Return the [X, Y] coordinate for the center point of the cell that contains the specified text.  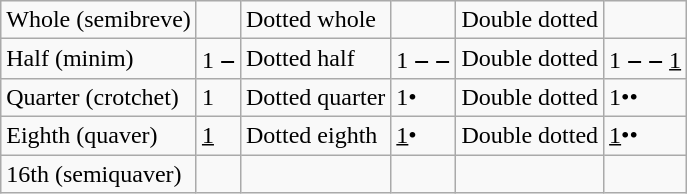
16th (semiquaver) [99, 173]
Half (minim) [99, 59]
Dotted half [315, 59]
Dotted quarter [315, 97]
Whole (semibreve) [99, 20]
1 ‒ [218, 59]
1 ‒ ‒ [424, 59]
1 ‒ ‒ 1 [646, 59]
Dotted eighth [315, 135]
Dotted whole [315, 20]
Eighth (quaver) [99, 135]
Quarter (crotchet) [99, 97]
